Locate the cell with the specified text and output its [X, Y] center coordinate. 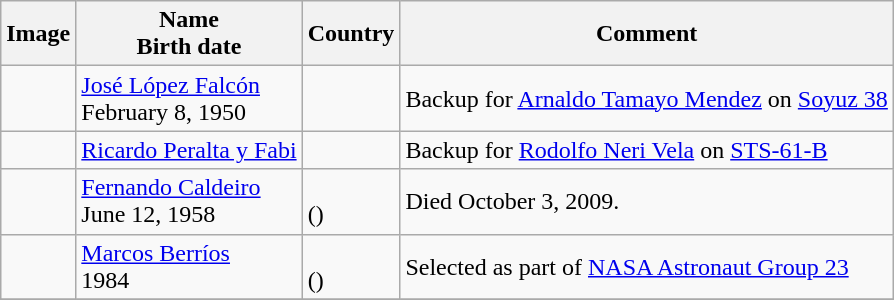
José López FalcónFebruary 8, 1950 [189, 98]
Comment [647, 34]
NameBirth date [189, 34]
Selected as part of NASA Astronaut Group 23 [647, 266]
Ricardo Peralta y Fabi [189, 150]
Died October 3, 2009. [647, 202]
Country [351, 34]
Backup for Rodolfo Neri Vela on STS-61-B [647, 150]
Backup for Arnaldo Tamayo Mendez on Soyuz 38 [647, 98]
Image [38, 34]
Fernando CaldeiroJune 12, 1958 [189, 202]
Marcos Berríos1984 [189, 266]
